Search for the cell housing the specified text and yield its (x, y) center coordinate. 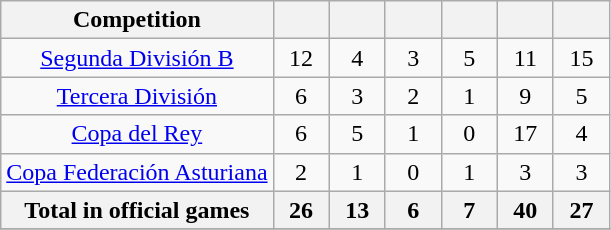
Tercera División (137, 96)
13 (357, 210)
Competition (137, 20)
26 (301, 210)
15 (581, 58)
17 (525, 134)
27 (581, 210)
9 (525, 96)
Copa Federación Asturiana (137, 172)
Copa del Rey (137, 134)
11 (525, 58)
Segunda División B (137, 58)
40 (525, 210)
7 (469, 210)
12 (301, 58)
Total in official games (137, 210)
